Search for the cell housing the specified text and yield its [X, Y] center coordinate. 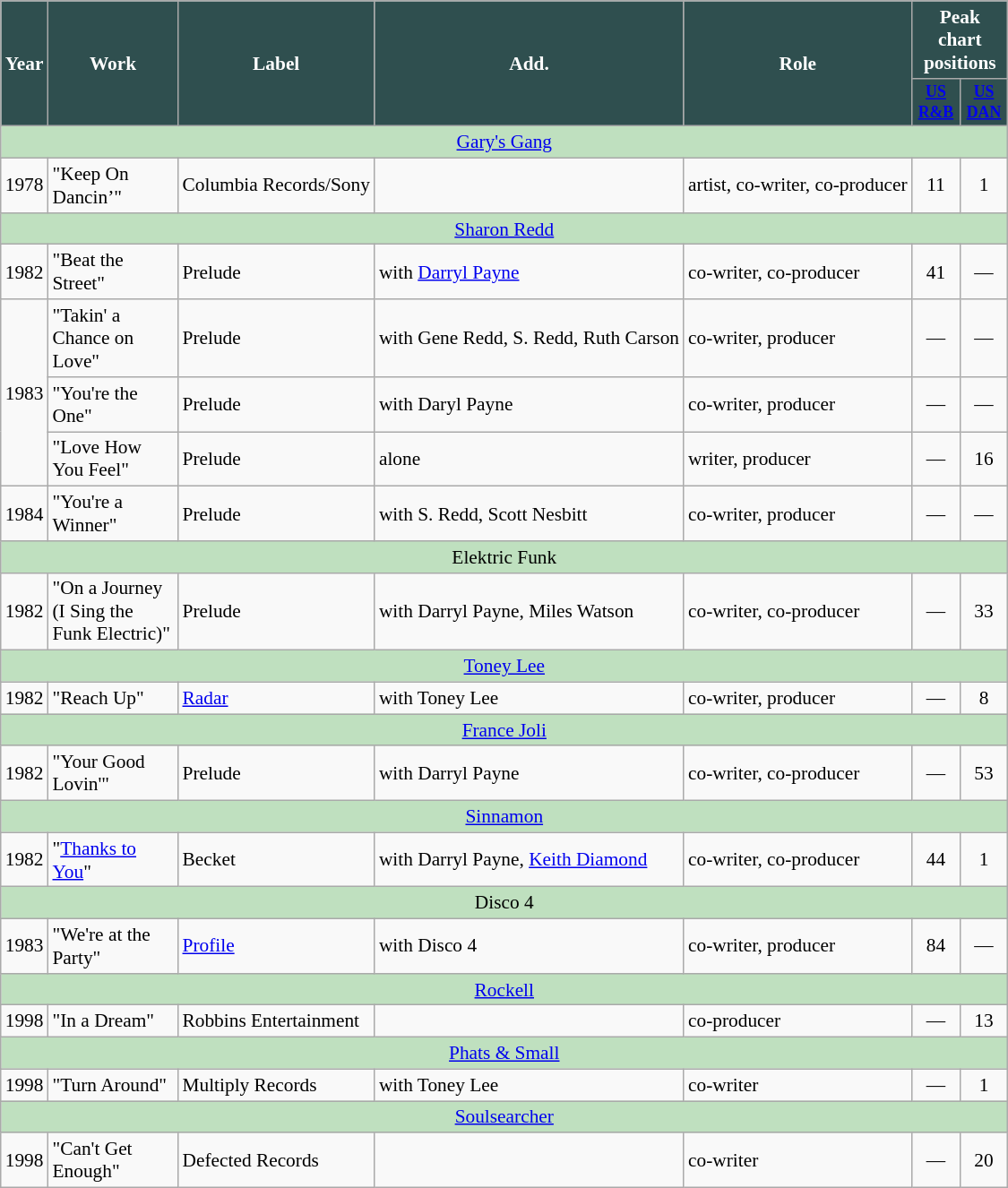
Phats & Small [504, 1054]
writer, producer [797, 459]
with S. Redd, Scott Nesbitt [529, 514]
with Darryl Payne, Miles Watson [529, 611]
Add. [529, 64]
41 [936, 272]
Soulsearcher [504, 1117]
16 [984, 459]
Toney Lee [504, 667]
"In a Dream" [113, 1021]
Robbins Entertainment [276, 1021]
Disco 4 [504, 903]
1978 [25, 186]
"Keep On Dancin’" [113, 186]
1984 [25, 514]
53 [984, 772]
20 [984, 1159]
Peak chart positions [961, 39]
"You're the One" [113, 405]
Year [25, 64]
Gary's Gang [504, 142]
Radar [276, 698]
"Can't Get Enough" [113, 1159]
"Your Good Lovin'" [113, 772]
Role [797, 64]
co-producer [797, 1021]
"Love How You Feel" [113, 459]
"Reach Up" [113, 698]
"You're a Winner" [113, 514]
8 [984, 698]
with Daryl Payne [529, 405]
Sinnamon [504, 817]
Sharon Redd [504, 229]
13 [984, 1021]
"We're at the Party" [113, 946]
"Turn Around" [113, 1085]
84 [936, 946]
USDAN [984, 103]
"Takin' a Chance on Love" [113, 339]
with Disco 4 [529, 946]
Multiply Records [276, 1085]
artist, co-writer, co-producer [797, 186]
with Gene Redd, S. Redd, Ruth Carson [529, 339]
Defected Records [276, 1159]
USR&B [936, 103]
Profile [276, 946]
"On a Journey (I Sing the Funk Electric)" [113, 611]
France Joli [504, 730]
11 [936, 186]
33 [984, 611]
"Beat the Street" [113, 272]
with Darryl Payne, Keith Diamond [529, 860]
Label [276, 64]
Elektric Funk [504, 557]
"Thanks to You" [113, 860]
alone [529, 459]
Columbia Records/Sony [276, 186]
Rockell [504, 990]
44 [936, 860]
Becket [276, 860]
Work [113, 64]
